Pinpoint the cell where the given text exists, returning its [x, y] midpoint coordinate. 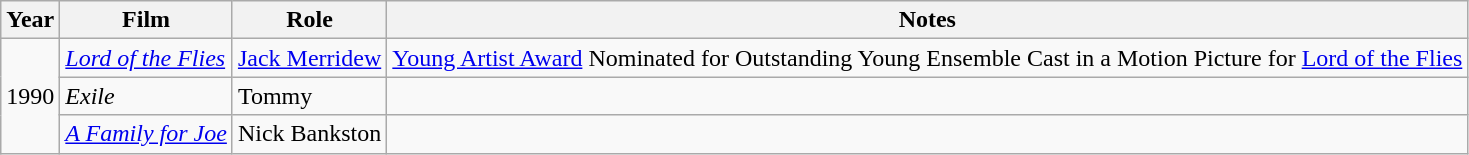
Jack Merridew [309, 58]
Young Artist Award Nominated for Outstanding Young Ensemble Cast in a Motion Picture for Lord of the Flies [928, 58]
Exile [146, 96]
Year [30, 20]
A Family for Joe [146, 134]
Role [309, 20]
Tommy [309, 96]
Notes [928, 20]
Film [146, 20]
1990 [30, 96]
Nick Bankston [309, 134]
Lord of the Flies [146, 58]
